For the text-containing cell, return its midpoint in [x, y] coordinate format. 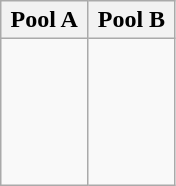
Pool B [132, 20]
Pool A [44, 20]
